Capture the cell that displays the provided text and extract its (X, Y) central coordinate. 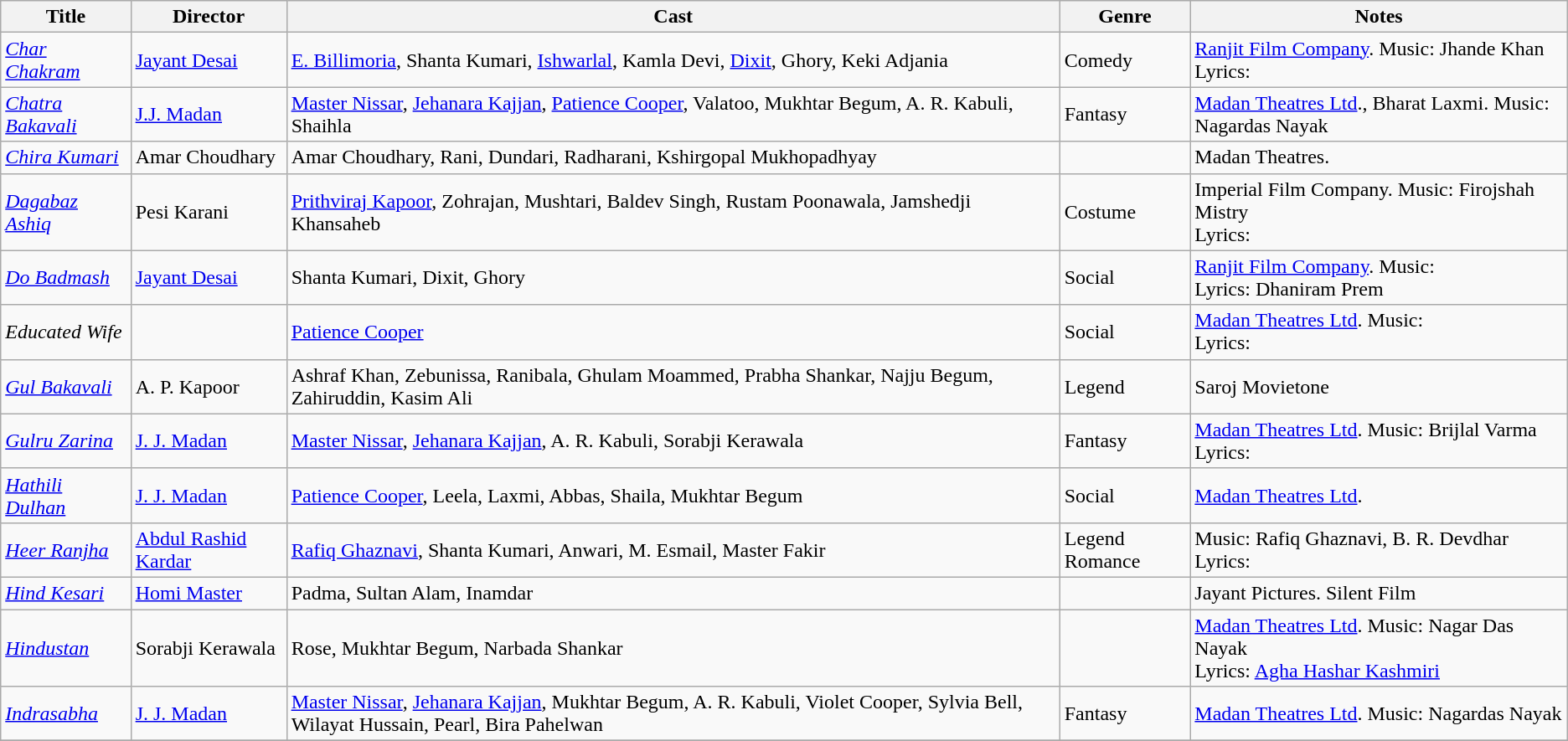
Patience Cooper, Leela, Laxmi, Abbas, Shaila, Mukhtar Begum (673, 496)
Madan Theatres Ltd. Music: Nagar Das NayakLyrics: Agha Hashar Kashmiri (1379, 648)
Ranjit Film Company. Music: Lyrics: Dhaniram Prem (1379, 278)
Sorabji Kerawala (209, 648)
Gulru Zarina (65, 440)
Music: Rafiq Ghaznavi, B. R. Devdhar Lyrics: (1379, 549)
Imperial Film Company. Music: Firojshah MistryLyrics: (1379, 212)
Rafiq Ghaznavi, Shanta Kumari, Anwari, M. Esmail, Master Fakir (673, 549)
Hathili Dulhan (65, 496)
Madan Theatres. (1379, 157)
Madan Theatres Ltd. Music: Brijlal VarmaLyrics: (1379, 440)
Genre (1125, 17)
Hind Kesari (65, 593)
Padma, Sultan Alam, Inamdar (673, 593)
J.J. Madan (209, 114)
Legend Romance (1125, 549)
Chira Kumari (65, 157)
Title (65, 17)
Gul Bakavali (65, 387)
Ashraf Khan, Zebunissa, Ranibala, Ghulam Moammed, Prabha Shankar, Najju Begum, Zahiruddin, Kasim Ali (673, 387)
Legend (1125, 387)
Comedy (1125, 60)
Hindustan (65, 648)
Heer Ranjha (65, 549)
Madan Theatres Ltd. Music: Nagardas Nayak (1379, 713)
Madan Theatres Ltd., Bharat Laxmi. Music: Nagardas Nayak (1379, 114)
Do Badmash (65, 278)
Amar Choudhary, Rani, Dundari, Radharani, Kshirgopal Mukhopadhyay (673, 157)
A. P. Kapoor (209, 387)
Pesi Karani (209, 212)
Dagabaz Ashiq (65, 212)
Patience Cooper (673, 332)
Char Chakram (65, 60)
Madan Theatres Ltd. (1379, 496)
Master Nissar, Jehanara Kajjan, Patience Cooper, Valatoo, Mukhtar Begum, A. R. Kabuli, Shaihla (673, 114)
Educated Wife (65, 332)
E. Billimoria, Shanta Kumari, Ishwarlal, Kamla Devi, Dixit, Ghory, Keki Adjania (673, 60)
Jayant Pictures. Silent Film (1379, 593)
Shanta Kumari, Dixit, Ghory (673, 278)
Indrasabha (65, 713)
Abdul Rashid Kardar (209, 549)
Ranjit Film Company. Music: Jhande KhanLyrics: (1379, 60)
Homi Master (209, 593)
Amar Choudhary (209, 157)
Master Nissar, Jehanara Kajjan, Mukhtar Begum, A. R. Kabuli, Violet Cooper, Sylvia Bell, Wilayat Hussain, Pearl, Bira Pahelwan (673, 713)
Costume (1125, 212)
Cast (673, 17)
Master Nissar, Jehanara Kajjan, A. R. Kabuli, Sorabji Kerawala (673, 440)
Madan Theatres Ltd. Music: Lyrics: (1379, 332)
Director (209, 17)
Notes (1379, 17)
Prithviraj Kapoor, Zohrajan, Mushtari, Baldev Singh, Rustam Poonawala, Jamshedji Khansaheb (673, 212)
Rose, Mukhtar Begum, Narbada Shankar (673, 648)
Chatra Bakavali (65, 114)
Saroj Movietone (1379, 387)
